Locate the cell with the specified text and output its [x, y] center coordinate. 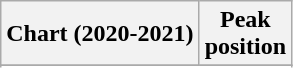
Chart (2020-2021) [100, 34]
Peakposition [245, 34]
